Output the (x, y) coordinate of the center of the cell containing the given text.  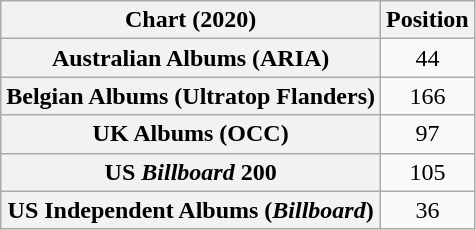
97 (428, 134)
36 (428, 210)
US Independent Albums (Billboard) (191, 210)
44 (428, 58)
Australian Albums (ARIA) (191, 58)
Position (428, 20)
UK Albums (OCC) (191, 134)
105 (428, 172)
Belgian Albums (Ultratop Flanders) (191, 96)
US Billboard 200 (191, 172)
166 (428, 96)
Chart (2020) (191, 20)
